Locate the cell with the specified text and output its [x, y] center coordinate. 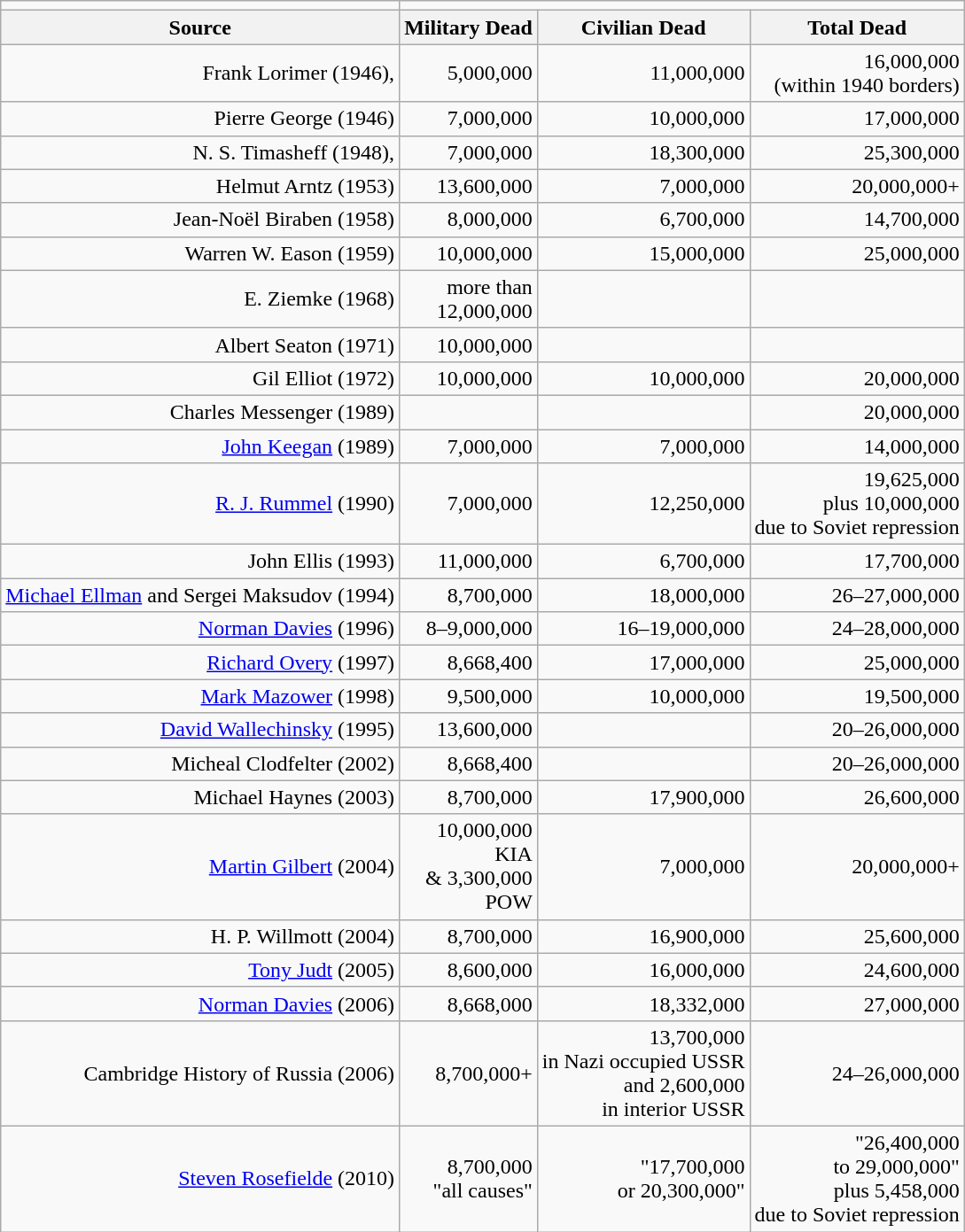
Richard Overy (1997) [200, 662]
Total Dead [857, 27]
19,500,000 [857, 696]
Michael Ellman and Sergei Maksudov (1994) [200, 595]
N. S. Timasheff (1948), [200, 152]
19,625,000 plus 10,000,000 due to Soviet repression [857, 504]
Norman Davies (2006) [200, 1003]
Cambridge History of Russia (2006) [200, 1073]
Source [200, 27]
16,000,000 [643, 970]
16,000,000 (within 1940 borders) [857, 73]
15,000,000 [643, 253]
"26,400,000 to 29,000,000" plus 5,458,000 due to Soviet repression [857, 1178]
16–19,000,000 [643, 629]
16,900,000 [643, 936]
12,250,000 [643, 504]
Gil Elliot (1972) [200, 378]
Warren W. Eason (1959) [200, 253]
18,000,000 [643, 595]
Albert Seaton (1971) [200, 345]
Micheal Clodfelter (2002) [200, 763]
Norman Davies (1996) [200, 629]
Steven Rosefielde (2010) [200, 1178]
E. Ziemke (1968) [200, 299]
26–27,000,000 [857, 595]
Helmut Arntz (1953) [200, 186]
Charles Messenger (1989) [200, 412]
24–26,000,000 [857, 1073]
Michael Haynes (2003) [200, 797]
8,600,000 [469, 970]
18,332,000 [643, 1003]
5,000,000 [469, 73]
R. J. Rummel (1990) [200, 504]
David Wallechinsky (1995) [200, 730]
John Keegan (1989) [200, 446]
Jean-Noël Biraben (1958) [200, 220]
Mark Mazower (1998) [200, 696]
8,668,000 [469, 1003]
13,700,000 in Nazi occupied USSR and 2,600,000 in interior USSR [643, 1073]
H. P. Willmott (2004) [200, 936]
8,700,000 "all causes" [469, 1178]
26,600,000 [857, 797]
Martin Gilbert (2004) [200, 866]
27,000,000 [857, 1003]
Frank Lorimer (1946), [200, 73]
10,000,000KIA & 3,300,000 POW [469, 866]
Civilian Dead [643, 27]
9,500,000 [469, 696]
8,700,000+ [469, 1073]
14,700,000 [857, 220]
25,300,000 [857, 152]
24–28,000,000 [857, 629]
Pierre George (1946) [200, 119]
"17,700,000or 20,300,000" [643, 1178]
14,000,000 [857, 446]
8–9,000,000 [469, 629]
8,000,000 [469, 220]
Military Dead [469, 27]
more than12,000,000 [469, 299]
John Ellis (1993) [200, 562]
24,600,000 [857, 970]
17,900,000 [643, 797]
Tony Judt (2005) [200, 970]
17,700,000 [857, 562]
18,300,000 [643, 152]
25,600,000 [857, 936]
